Output the [x, y] coordinate of the center of the cell containing the given text.  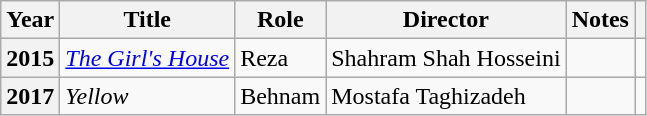
The Girl's House [148, 58]
Notes [600, 20]
Mostafa Taghizadeh [446, 96]
Shahram Shah Hosseini [446, 58]
Reza [280, 58]
Year [30, 20]
Title [148, 20]
Behnam [280, 96]
2017 [30, 96]
Yellow [148, 96]
2015 [30, 58]
Role [280, 20]
Director [446, 20]
